Scan for the cell matching the given text and deliver its (X, Y) coordinate at center. 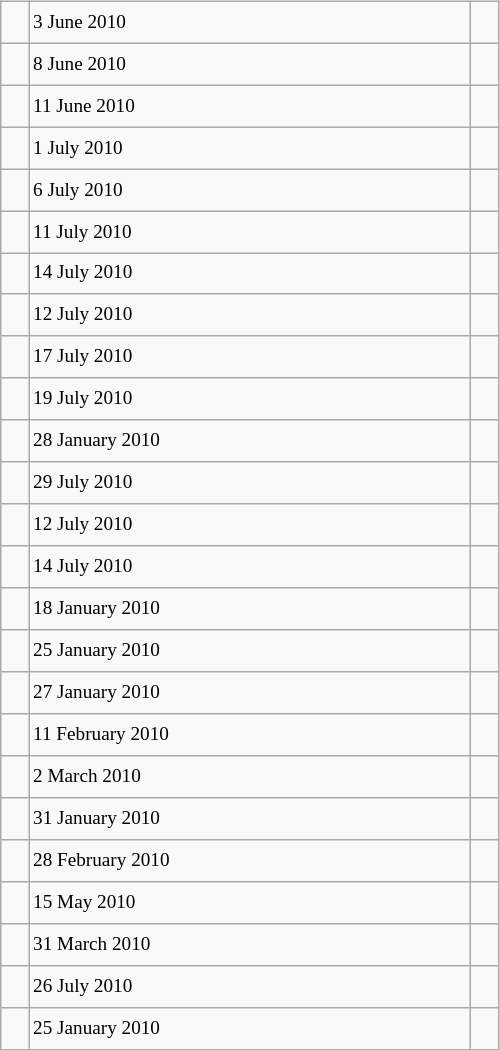
15 May 2010 (249, 902)
17 July 2010 (249, 357)
11 July 2010 (249, 232)
28 February 2010 (249, 861)
31 March 2010 (249, 944)
18 January 2010 (249, 609)
31 January 2010 (249, 819)
11 June 2010 (249, 106)
27 January 2010 (249, 693)
29 July 2010 (249, 483)
3 June 2010 (249, 22)
28 January 2010 (249, 441)
6 July 2010 (249, 190)
19 July 2010 (249, 399)
2 March 2010 (249, 777)
1 July 2010 (249, 148)
11 February 2010 (249, 735)
8 June 2010 (249, 64)
26 July 2010 (249, 986)
